From the cell containing the given text, extract its center point as [x, y] coordinate. 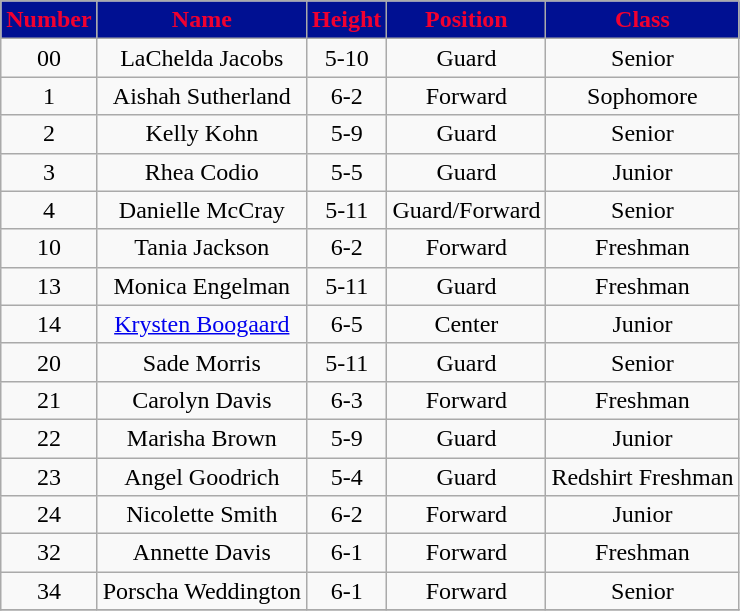
Monica Engelman [202, 286]
5-10 [346, 58]
Guard/Forward [466, 210]
Nicolette Smith [202, 515]
Center [466, 324]
Annette Davis [202, 553]
00 [49, 58]
23 [49, 477]
Position [466, 20]
32 [49, 553]
6-5 [346, 324]
Class [642, 20]
Danielle McCray [202, 210]
34 [49, 591]
4 [49, 210]
5-4 [346, 477]
1 [49, 96]
6-3 [346, 400]
Sophomore [642, 96]
Krysten Boogaard [202, 324]
Number [49, 20]
Name [202, 20]
Aishah Sutherland [202, 96]
20 [49, 362]
Marisha Brown [202, 438]
Sade Morris [202, 362]
Carolyn Davis [202, 400]
Angel Goodrich [202, 477]
Rhea Codio [202, 172]
Height [346, 20]
Redshirt Freshman [642, 477]
10 [49, 248]
Tania Jackson [202, 248]
24 [49, 515]
Kelly Kohn [202, 134]
5-5 [346, 172]
LaChelda Jacobs [202, 58]
Porscha Weddington [202, 591]
21 [49, 400]
14 [49, 324]
3 [49, 172]
22 [49, 438]
2 [49, 134]
13 [49, 286]
